Search for the cell housing the specified text and yield its [X, Y] center coordinate. 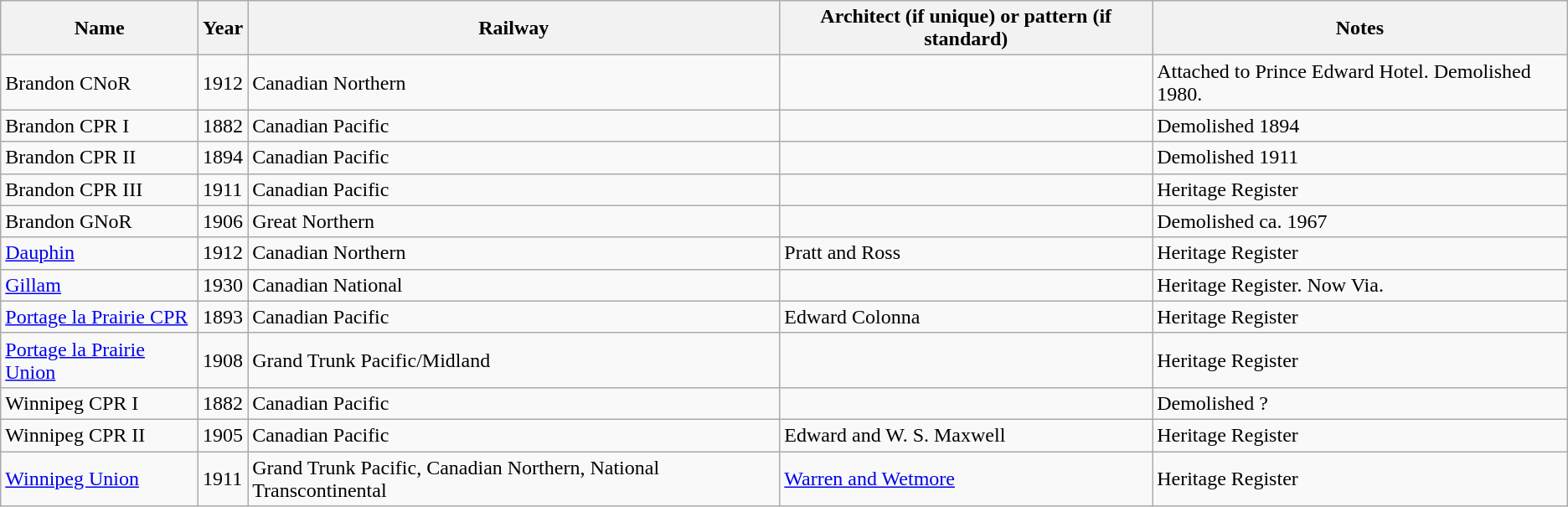
Demolished 1894 [1360, 126]
Edward and W. S. Maxwell [967, 435]
Brandon CPR I [100, 126]
Brandon CPR II [100, 158]
1908 [223, 360]
Heritage Register. Now Via. [1360, 285]
Railway [514, 28]
Demolished 1911 [1360, 158]
Brandon CPR III [100, 189]
Portage la Prairie CPR [100, 317]
Demolished ? [1360, 403]
Warren and Wetmore [967, 478]
Grand Trunk Pacific, Canadian Northern, National Transcontinental [514, 478]
Great Northern [514, 221]
Dauphin [100, 253]
Attached to Prince Edward Hotel. Demolished 1980. [1360, 82]
Architect (if unique) or pattern (if standard) [967, 28]
Edward Colonna [967, 317]
1930 [223, 285]
Portage la Prairie Union [100, 360]
Winnipeg CPR I [100, 403]
Pratt and Ross [967, 253]
1905 [223, 435]
Grand Trunk Pacific/Midland [514, 360]
Demolished ca. 1967 [1360, 221]
Brandon CNoR [100, 82]
Winnipeg CPR II [100, 435]
1893 [223, 317]
Winnipeg Union [100, 478]
Canadian National [514, 285]
Brandon GNoR [100, 221]
Year [223, 28]
1906 [223, 221]
Gillam [100, 285]
1894 [223, 158]
Notes [1360, 28]
Name [100, 28]
